Return [x, y] of the center of cell containing provided text 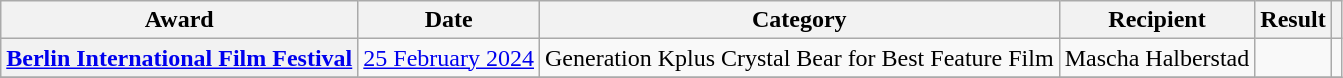
Recipient [1157, 20]
Mascha Halberstad [1157, 58]
Category [800, 20]
Date [449, 20]
Generation Kplus Crystal Bear for Best Feature Film [800, 58]
Award [180, 20]
Berlin International Film Festival [180, 58]
25 February 2024 [449, 58]
Result [1293, 20]
